Locate the cell with the specified text and output its (X, Y) center coordinate. 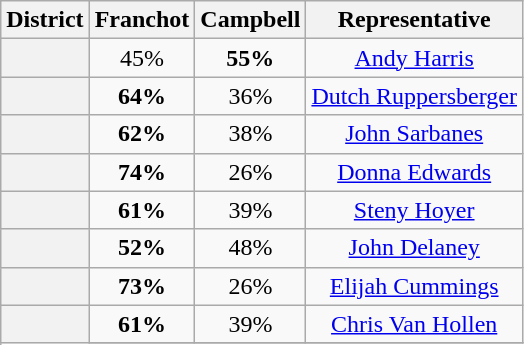
74% (142, 172)
Andy Harris (414, 58)
45% (142, 58)
Steny Hoyer (414, 210)
64% (142, 96)
John Sarbanes (414, 134)
38% (250, 134)
Representative (414, 20)
Franchot (142, 20)
John Delaney (414, 248)
62% (142, 134)
Chris Van Hollen (414, 324)
36% (250, 96)
District (45, 20)
Donna Edwards (414, 172)
52% (142, 248)
Dutch Ruppersberger (414, 96)
73% (142, 286)
55% (250, 58)
48% (250, 248)
Campbell (250, 20)
Elijah Cummings (414, 286)
